Determine the (x, y) coordinate at the center of the cell enclosing the given text.  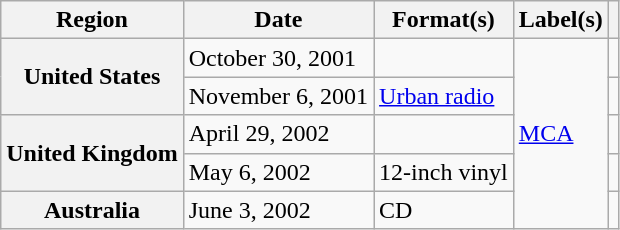
MCA (560, 134)
United Kingdom (92, 153)
April 29, 2002 (278, 134)
Format(s) (444, 20)
CD (444, 210)
Label(s) (560, 20)
Urban radio (444, 96)
May 6, 2002 (278, 172)
November 6, 2001 (278, 96)
June 3, 2002 (278, 210)
October 30, 2001 (278, 58)
Australia (92, 210)
Region (92, 20)
12-inch vinyl (444, 172)
United States (92, 77)
Date (278, 20)
